Pinpoint the cell where the given text exists, returning its [x, y] midpoint coordinate. 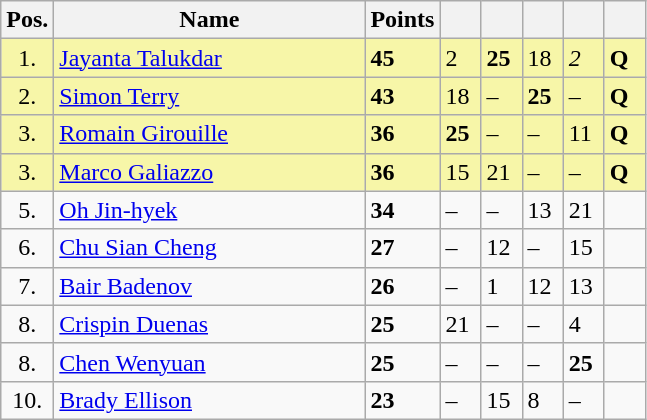
1. [28, 58]
Name [210, 20]
Jayanta Talukdar [210, 58]
2. [28, 96]
Pos. [28, 20]
Crispin Duenas [210, 324]
Marco Galiazzo [210, 172]
Romain Girouille [210, 134]
Oh Jin-hyek [210, 210]
Simon Terry [210, 96]
Bair Badenov [210, 286]
6. [28, 248]
34 [402, 210]
8 [542, 400]
5. [28, 210]
7. [28, 286]
1 [502, 286]
Brady Ellison [210, 400]
45 [402, 58]
Points [402, 20]
Chu Sian Cheng [210, 248]
11 [584, 134]
10. [28, 400]
Chen Wenyuan [210, 362]
23 [402, 400]
4 [584, 324]
26 [402, 286]
43 [402, 96]
27 [402, 248]
